Output the (x, y) coordinate of the center of the cell containing the given text.  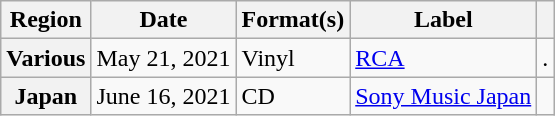
May 21, 2021 (164, 58)
Label (444, 20)
Vinyl (293, 58)
Sony Music Japan (444, 96)
Format(s) (293, 20)
Date (164, 20)
Region (46, 20)
. (546, 58)
Various (46, 58)
June 16, 2021 (164, 96)
RCA (444, 58)
Japan (46, 96)
CD (293, 96)
